Return (X, Y) of the center of cell containing provided text 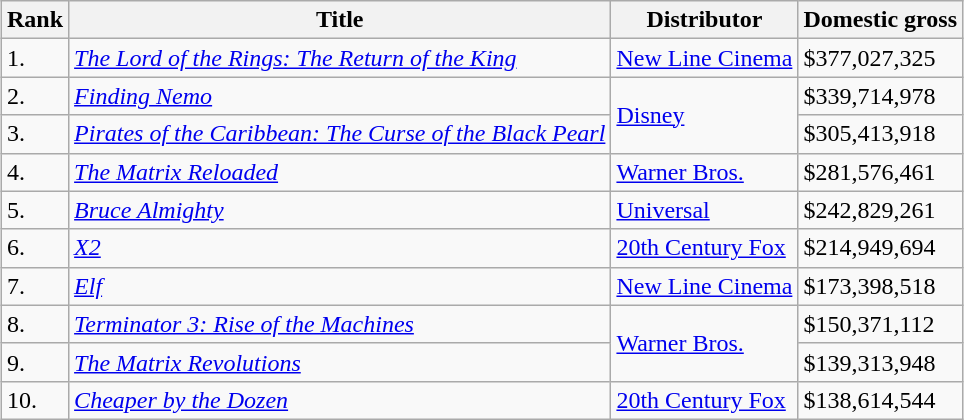
9. (34, 362)
4. (34, 172)
$150,371,112 (880, 324)
The Lord of the Rings: The Return of the King (340, 58)
$339,714,978 (880, 96)
$138,614,544 (880, 400)
Pirates of the Caribbean: The Curse of the Black Pearl (340, 134)
Elf (340, 286)
5. (34, 210)
$305,413,918 (880, 134)
Title (340, 20)
$281,576,461 (880, 172)
Finding Nemo (340, 96)
Universal (704, 210)
X2 (340, 248)
1. (34, 58)
$173,398,518 (880, 286)
Distributor (704, 20)
Cheaper by the Dozen (340, 400)
10. (34, 400)
Terminator 3: Rise of the Machines (340, 324)
Bruce Almighty (340, 210)
The Matrix Revolutions (340, 362)
Rank (34, 20)
7. (34, 286)
$377,027,325 (880, 58)
6. (34, 248)
Disney (704, 115)
3. (34, 134)
8. (34, 324)
$139,313,948 (880, 362)
$242,829,261 (880, 210)
2. (34, 96)
Domestic gross (880, 20)
$214,949,694 (880, 248)
The Matrix Reloaded (340, 172)
